Find where the given text appears and provide that cell's center as (x, y) coordinate. 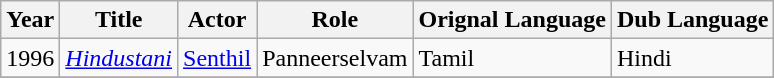
Tamil (512, 58)
Actor (218, 20)
Role (335, 20)
Orignal Language (512, 20)
Panneerselvam (335, 58)
Senthil (218, 58)
1996 (30, 58)
Dub Language (692, 20)
Year (30, 20)
Title (119, 20)
Hindi (692, 58)
Hindustani (119, 58)
